Identify which cell holds the provided text, then report its [X, Y] central coordinate. 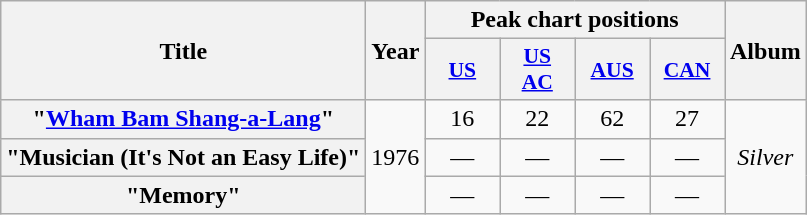
27 [688, 119]
Silver [765, 157]
22 [538, 119]
"Wham Bam Shang-a-Lang" [184, 119]
1976 [396, 157]
"Memory" [184, 195]
Peak chart positions [575, 20]
AUS [612, 70]
"Musician (It's Not an Easy Life)" [184, 157]
16 [462, 119]
Album [765, 50]
USAC [538, 70]
62 [612, 119]
US [462, 70]
Title [184, 50]
Year [396, 50]
CAN [688, 70]
